Scan for the cell matching the given text and deliver its [X, Y] coordinate at center. 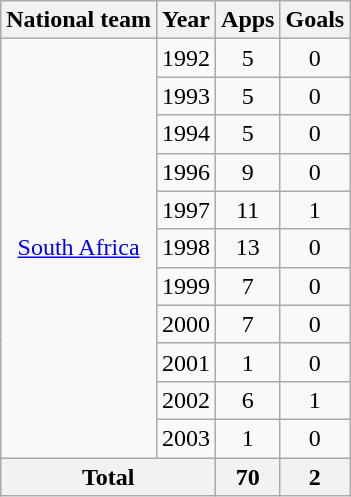
1996 [186, 172]
2000 [186, 324]
70 [248, 477]
6 [248, 400]
Apps [248, 20]
2003 [186, 438]
Goals [315, 20]
South Africa [79, 248]
Year [186, 20]
11 [248, 210]
1994 [186, 134]
1992 [186, 58]
1993 [186, 96]
Total [108, 477]
2 [315, 477]
1999 [186, 286]
9 [248, 172]
National team [79, 20]
2001 [186, 362]
1997 [186, 210]
13 [248, 248]
1998 [186, 248]
2002 [186, 400]
